Capture the cell that displays the provided text and extract its [X, Y] central coordinate. 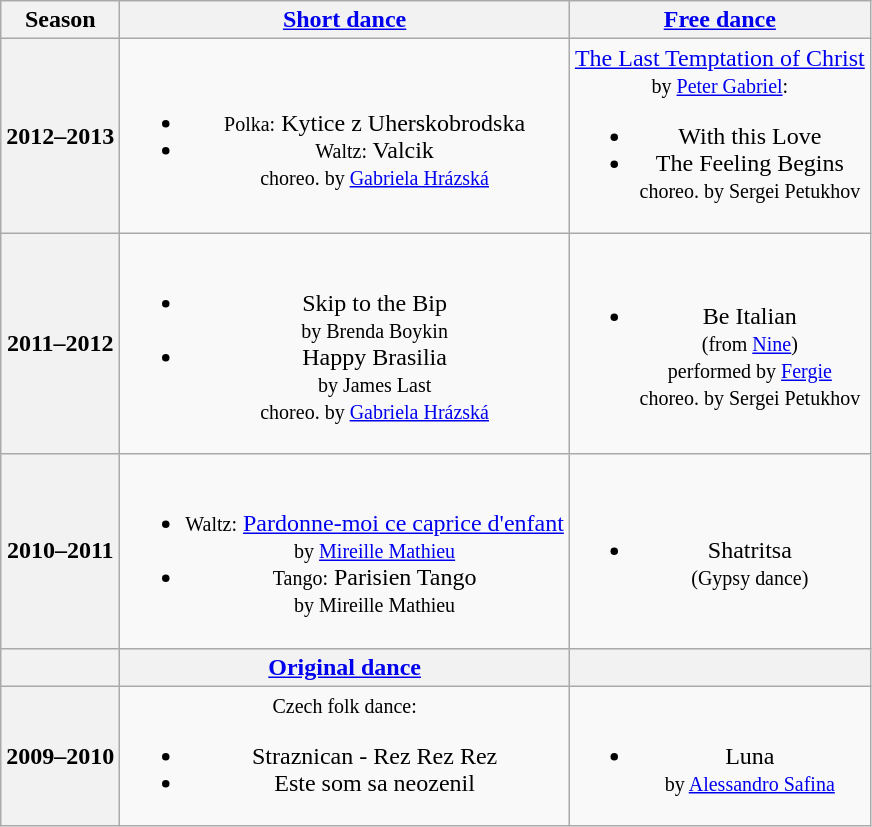
Original dance [345, 667]
Skip to the Bip by Brenda Boykin Happy Brasilia by James Last choreo. by Gabriela Hrázská [345, 344]
Be Italian (from Nine) performed by Fergie choreo. by Sergei Petukhov [720, 344]
Free dance [720, 20]
The Last Temptation of Christ by Peter Gabriel: With this LoveThe Feeling Begins choreo. by Sergei Petukhov [720, 136]
Shatritsa (Gypsy dance) [720, 551]
Polka: Kytice z UherskobrodskaWaltz: Valcik choreo. by Gabriela Hrázská [345, 136]
Short dance [345, 20]
2012–2013 [60, 136]
2010–2011 [60, 551]
Season [60, 20]
Luna by Alessandro Safina [720, 756]
Waltz: Pardonne-moi ce caprice d'enfant by Mireille Mathieu Tango: Parisien Tango by Mireille Mathieu [345, 551]
2011–2012 [60, 344]
2009–2010 [60, 756]
Czech folk dance:Straznican - Rez Rez RezEste som sa neozenil [345, 756]
